Return the (x, y) coordinate for the center point of the cell that contains the specified text.  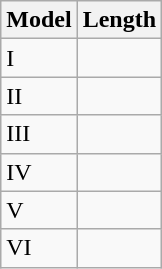
IV (39, 172)
VI (39, 248)
II (39, 96)
III (39, 134)
Length (119, 20)
Model (39, 20)
I (39, 58)
V (39, 210)
